Search for the cell housing the specified text and yield its [X, Y] center coordinate. 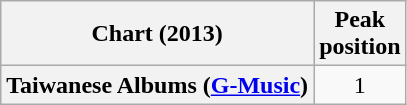
Peakposition [360, 34]
Taiwanese Albums (G-Music) [158, 85]
1 [360, 85]
Chart (2013) [158, 34]
